From the cell containing the given text, extract its center point as [X, Y] coordinate. 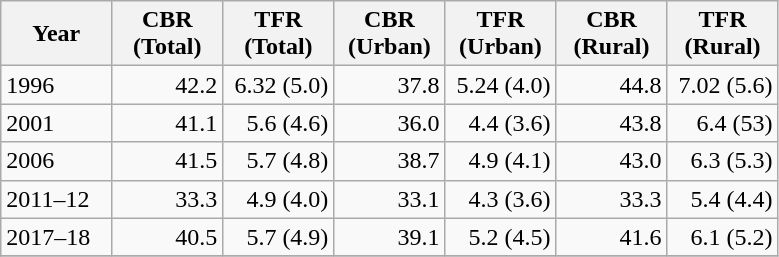
6.3 (5.3) [722, 161]
2006 [56, 161]
2001 [56, 123]
44.8 [612, 85]
4.3 (3.6) [500, 199]
36.0 [390, 123]
5.6 (4.6) [278, 123]
2011–12 [56, 199]
33.1 [390, 199]
4.9 (4.0) [278, 199]
6.1 (5.2) [722, 237]
41.5 [168, 161]
5.24 (4.0) [500, 85]
4.4 (3.6) [500, 123]
TFR (Urban) [500, 34]
CBR (Total) [168, 34]
2017–18 [56, 237]
5.7 (4.9) [278, 237]
5.4 (4.4) [722, 199]
37.8 [390, 85]
5.2 (4.5) [500, 237]
42.2 [168, 85]
6.4 (53) [722, 123]
41.1 [168, 123]
6.32 (5.0) [278, 85]
1996 [56, 85]
40.5 [168, 237]
39.1 [390, 237]
4.9 (4.1) [500, 161]
CBR (Urban) [390, 34]
5.7 (4.8) [278, 161]
TFR (Total) [278, 34]
43.0 [612, 161]
38.7 [390, 161]
43.8 [612, 123]
Year [56, 34]
CBR (Rural) [612, 34]
TFR (Rural) [722, 34]
7.02 (5.6) [722, 85]
41.6 [612, 237]
